Find where the given text appears and provide that cell's center as [X, Y] coordinate. 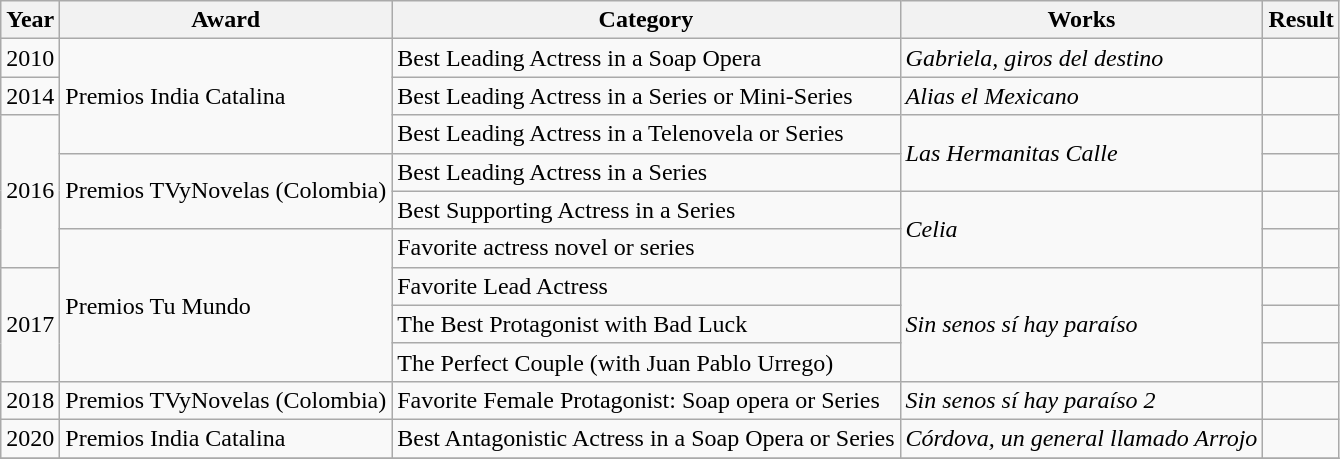
Favorite actress novel or series [646, 248]
Best Antagonistic Actress in a Soap Opera or Series [646, 438]
Works [1082, 20]
Best Leading Actress in a Series or Mini-Series [646, 96]
Córdova, un general llamado Arrojo [1082, 438]
Favorite Lead Actress [646, 286]
2017 [30, 324]
The Perfect Couple (with Juan Pablo Urrego) [646, 362]
Category [646, 20]
Favorite Female Protagonist: Soap opera or Series [646, 400]
2014 [30, 96]
Best Leading Actress in a Soap Opera [646, 58]
Award [226, 20]
Result [1301, 20]
2016 [30, 191]
Las Hermanitas Calle [1082, 153]
Gabriela, giros del destino [1082, 58]
2020 [30, 438]
Sin senos sí hay paraíso 2 [1082, 400]
Best Supporting Actress in a Series [646, 210]
Best Leading Actress in a Series [646, 172]
Celia [1082, 229]
2010 [30, 58]
2018 [30, 400]
Alias el Mexicano [1082, 96]
The Best Protagonist with Bad Luck [646, 324]
Premios Tu Mundo [226, 305]
Sin senos sí hay paraíso [1082, 324]
Year [30, 20]
Best Leading Actress in a Telenovela or Series [646, 134]
